Identify which cell holds the provided text, then report its [X, Y] central coordinate. 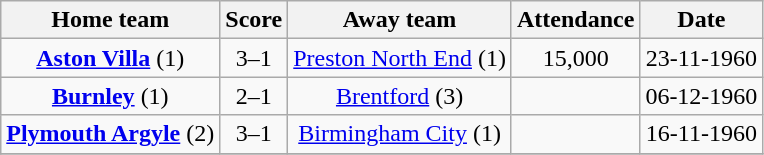
Score [254, 20]
Plymouth Argyle (2) [110, 134]
Date [702, 20]
Burnley (1) [110, 96]
06-12-1960 [702, 96]
Birmingham City (1) [400, 134]
Away team [400, 20]
15,000 [575, 58]
23-11-1960 [702, 58]
Preston North End (1) [400, 58]
Brentford (3) [400, 96]
Home team [110, 20]
16-11-1960 [702, 134]
2–1 [254, 96]
Attendance [575, 20]
Aston Villa (1) [110, 58]
